Return (x, y) of the center of cell containing provided text 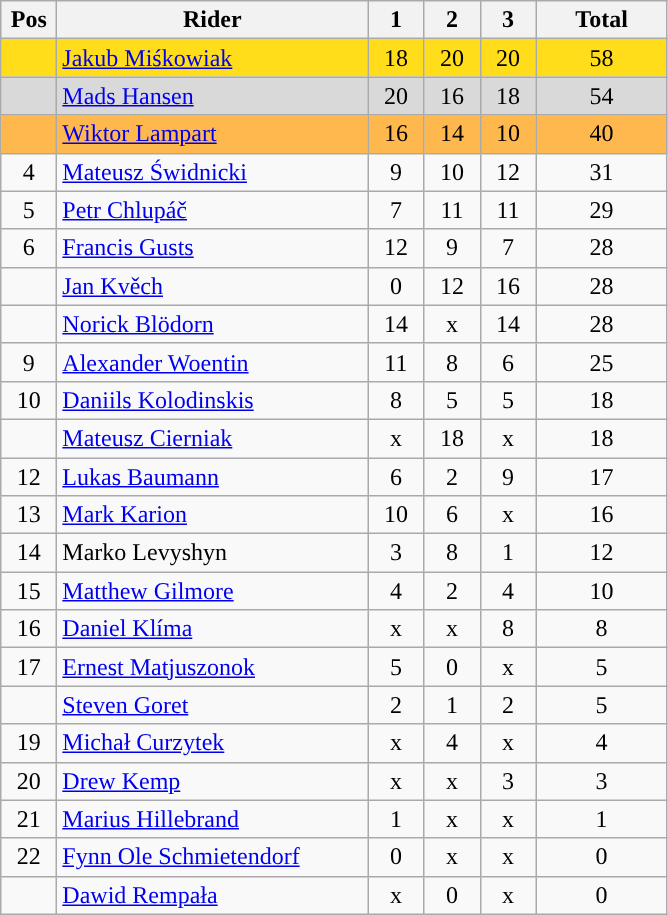
13 (29, 515)
Total (602, 20)
Mark Karion (212, 515)
19 (29, 743)
Mateusz Świdnicki (212, 172)
31 (602, 172)
Jakub Miśkowiak (212, 58)
Francis Gusts (212, 248)
25 (602, 362)
Ernest Matjuszonok (212, 667)
Daniel Klíma (212, 629)
Jan Kvěch (212, 286)
Matthew Gilmore (212, 591)
Dawid Rempała (212, 895)
29 (602, 210)
Pos (29, 20)
58 (602, 58)
Fynn Ole Schmietendorf (212, 857)
15 (29, 591)
Norick Blödorn (212, 324)
Rider (212, 20)
Mateusz Cierniak (212, 438)
40 (602, 134)
Alexander Woentin (212, 362)
Marius Hillebrand (212, 819)
Daniils Kolodinskis (212, 400)
Steven Goret (212, 705)
Drew Kemp (212, 781)
Mads Hansen (212, 96)
Michał Curzytek (212, 743)
Petr Chlupáč (212, 210)
22 (29, 857)
54 (602, 96)
Lukas Baumann (212, 477)
Marko Levyshyn (212, 553)
21 (29, 819)
Wiktor Lampart (212, 134)
